Return (x, y) of the center of cell containing provided text 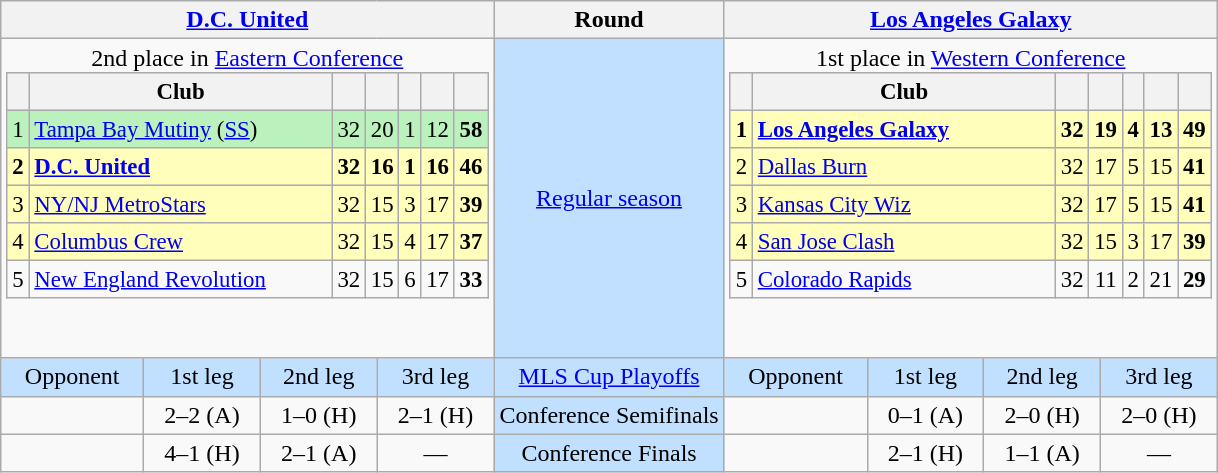
Round (609, 20)
37 (470, 241)
11 (1106, 279)
NY/NJ MetroStars (180, 204)
6 (410, 279)
MLS Cup Playoffs (609, 377)
Regular season (609, 198)
Kansas City Wiz (904, 204)
4–1 (H) (202, 453)
20 (382, 129)
New England Revolution (180, 279)
1–1 (A) (1042, 453)
Dallas Burn (904, 166)
Conference Semifinals (609, 415)
Columbus Crew (180, 241)
12 (438, 129)
1–0 (H) (318, 415)
Tampa Bay Mutiny (SS) (180, 129)
19 (1106, 129)
46 (470, 166)
49 (1194, 129)
21 (1160, 279)
0–1 (A) (926, 415)
13 (1160, 129)
58 (470, 129)
33 (470, 279)
2–2 (A) (202, 415)
2–1 (A) (318, 453)
Colorado Rapids (904, 279)
29 (1194, 279)
San Jose Clash (904, 241)
Conference Finals (609, 453)
